Locate the cell with the specified text and output its [x, y] center coordinate. 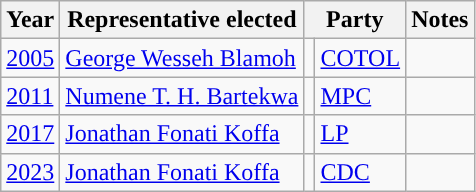
2005 [30, 58]
CDC [360, 172]
LP [360, 134]
Representative elected [182, 20]
George Wesseh Blamoh [182, 58]
MPC [360, 96]
Party [355, 20]
Year [30, 20]
Notes [440, 20]
2011 [30, 96]
2017 [30, 134]
2023 [30, 172]
COTOL [360, 58]
Numene T. H. Bartekwa [182, 96]
